From the cell containing the given text, extract its center point as [X, Y] coordinate. 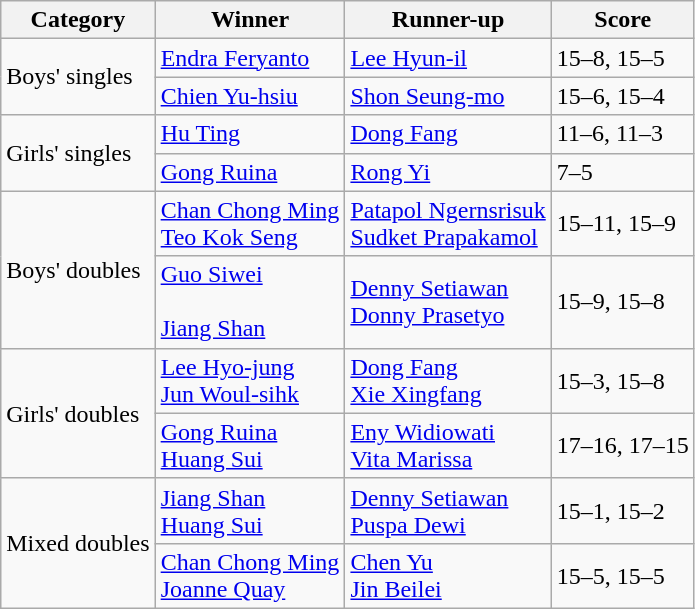
11–6, 11–3 [622, 134]
Rong Yi [448, 172]
Mixed doubles [78, 543]
Boys' singles [78, 77]
Shon Seung-mo [448, 96]
Patapol Ngernsrisuk Sudket Prapakamol [448, 224]
Jiang Shan Huang Sui [250, 510]
Chan Chong Ming Teo Kok Seng [250, 224]
Girls' doubles [78, 413]
Guo Siwei Jiang Shan [250, 302]
15–3, 15–8 [622, 380]
Winner [250, 20]
Chan Chong Ming Joanne Quay [250, 576]
Dong Fang [448, 134]
Girls' singles [78, 153]
Score [622, 20]
Chien Yu-hsiu [250, 96]
Lee Hyun-il [448, 58]
Boys' doubles [78, 270]
Chen Yu Jin Beilei [448, 576]
15–5, 15–5 [622, 576]
17–16, 17–15 [622, 446]
Dong Fang Xie Xingfang [448, 380]
15–11, 15–9 [622, 224]
Eny Widiowati Vita Marissa [448, 446]
Endra Feryanto [250, 58]
Gong Ruina [250, 172]
Lee Hyo-jung Jun Woul-sihk [250, 380]
Denny Setiawan Donny Prasetyo [448, 302]
Gong Ruina Huang Sui [250, 446]
Runner-up [448, 20]
7–5 [622, 172]
Hu Ting [250, 134]
15–1, 15–2 [622, 510]
15–6, 15–4 [622, 96]
15–8, 15–5 [622, 58]
Denny Setiawan Puspa Dewi [448, 510]
Category [78, 20]
15–9, 15–8 [622, 302]
